Provide the [x, y] coordinate of the cell's center where the given text is located.  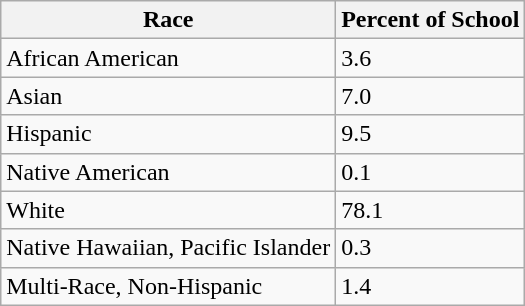
Race [168, 20]
Hispanic [168, 134]
Multi-Race, Non-Hispanic [168, 286]
African American [168, 58]
White [168, 210]
Native Hawaiian, Pacific Islander [168, 248]
3.6 [430, 58]
1.4 [430, 286]
Asian [168, 96]
0.1 [430, 172]
Native American [168, 172]
Percent of School [430, 20]
0.3 [430, 248]
78.1 [430, 210]
7.0 [430, 96]
9.5 [430, 134]
